Pinpoint the cell where the given text exists, returning its [x, y] midpoint coordinate. 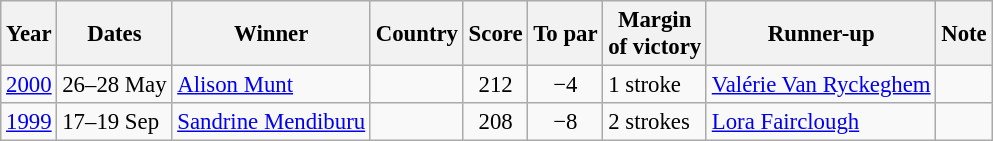
17–19 Sep [114, 122]
−4 [566, 85]
Note [964, 34]
Marginof victory [655, 34]
2 strokes [655, 122]
26–28 May [114, 85]
Country [416, 34]
208 [496, 122]
212 [496, 85]
−8 [566, 122]
Alison Munt [272, 85]
Sandrine Mendiburu [272, 122]
Valérie Van Ryckeghem [820, 85]
Year [29, 34]
Lora Fairclough [820, 122]
2000 [29, 85]
Winner [272, 34]
Runner-up [820, 34]
1 stroke [655, 85]
1999 [29, 122]
To par [566, 34]
Dates [114, 34]
Score [496, 34]
